Locate the cell with the specified text and output its [x, y] center coordinate. 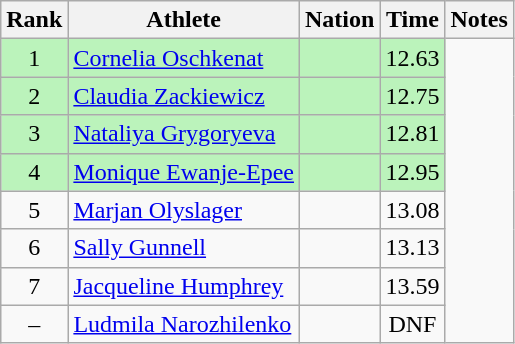
– [34, 324]
Jacqueline Humphrey [184, 286]
Rank [34, 20]
7 [34, 286]
4 [34, 172]
Time [412, 20]
13.59 [412, 286]
3 [34, 134]
13.08 [412, 210]
Cornelia Oschkenat [184, 58]
Notes [479, 20]
6 [34, 248]
Ludmila Narozhilenko [184, 324]
12.95 [412, 172]
2 [34, 96]
5 [34, 210]
Athlete [184, 20]
Nation [340, 20]
Marjan Olyslager [184, 210]
13.13 [412, 248]
DNF [412, 324]
12.81 [412, 134]
Nataliya Grygoryeva [184, 134]
12.75 [412, 96]
Sally Gunnell [184, 248]
Claudia Zackiewicz [184, 96]
Monique Ewanje-Epee [184, 172]
12.63 [412, 58]
1 [34, 58]
